Return [X, Y] of the center of cell containing provided text 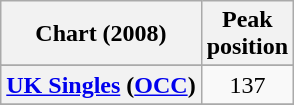
Peakposition [247, 34]
Chart (2008) [101, 34]
137 [247, 85]
UK Singles (OCC) [101, 85]
